Identify which cell holds the provided text, then report its (X, Y) central coordinate. 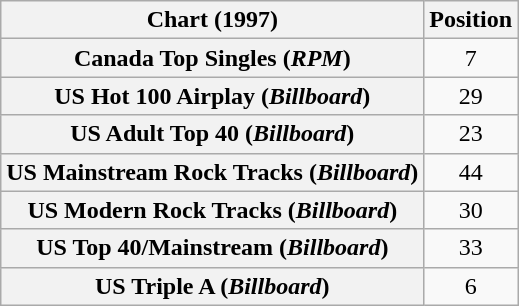
23 (471, 134)
44 (471, 172)
Canada Top Singles (RPM) (212, 58)
30 (471, 210)
7 (471, 58)
33 (471, 248)
Chart (1997) (212, 20)
US Top 40/Mainstream (Billboard) (212, 248)
6 (471, 286)
Position (471, 20)
29 (471, 96)
US Adult Top 40 (Billboard) (212, 134)
US Triple A (Billboard) (212, 286)
US Hot 100 Airplay (Billboard) (212, 96)
US Mainstream Rock Tracks (Billboard) (212, 172)
US Modern Rock Tracks (Billboard) (212, 210)
